Provide the [X, Y] coordinate of the cell's center where the given text is located.  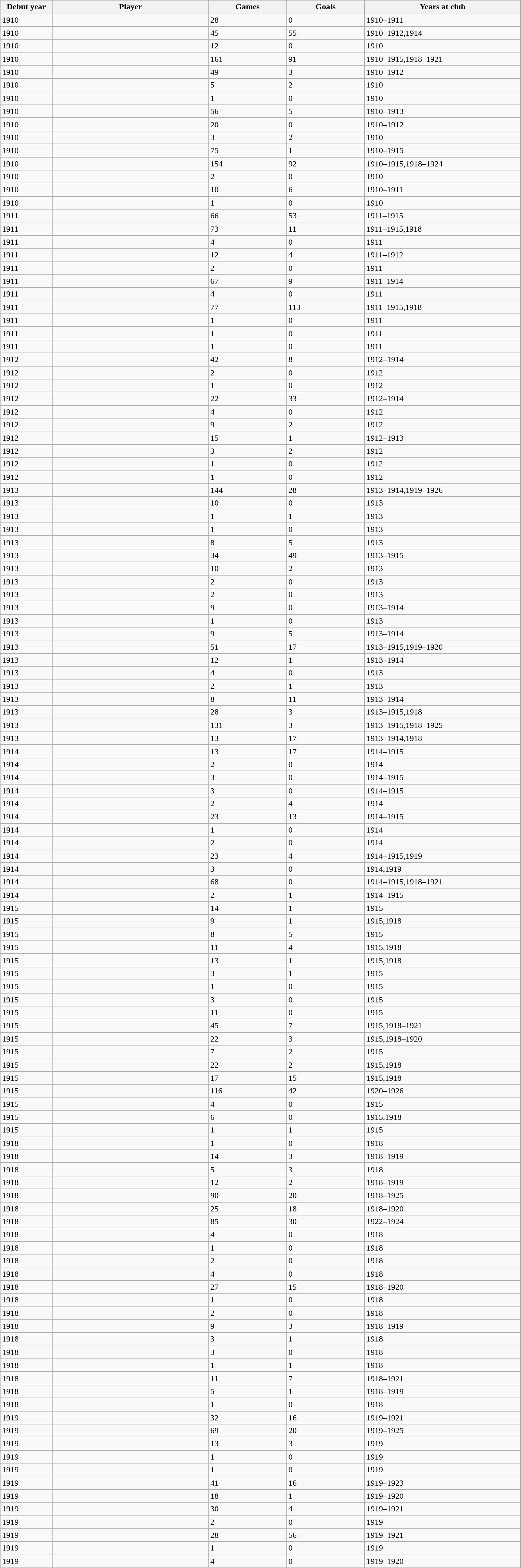
1913–1915,1918 [442, 712]
1919–1925 [442, 1431]
1918–1925 [442, 1195]
1910–1912,1914 [442, 33]
1913–1914,1918 [442, 738]
51 [247, 647]
68 [247, 882]
1919–1923 [442, 1483]
1914,1919 [442, 869]
113 [326, 307]
1913–1915,1918–1925 [442, 725]
92 [326, 164]
1911–1914 [442, 281]
1914–1915,1918–1921 [442, 882]
144 [247, 490]
1918–1921 [442, 1378]
32 [247, 1418]
1915,1918–1920 [442, 1039]
73 [247, 229]
1911–1915 [442, 216]
1914–1915,1919 [442, 856]
1913–1915,1919–1920 [442, 647]
1910–1915,1918–1924 [442, 164]
69 [247, 1431]
1910–1913 [442, 111]
154 [247, 164]
33 [326, 399]
Games [247, 7]
66 [247, 216]
1911–1912 [442, 255]
90 [247, 1195]
1910–1915 [442, 150]
75 [247, 150]
Debut year [26, 7]
67 [247, 281]
1915,1918–1921 [442, 1026]
161 [247, 59]
131 [247, 725]
1913–1915 [442, 555]
27 [247, 1287]
Goals [326, 7]
1913–1914,1919–1926 [442, 490]
Years at club [442, 7]
1912–1913 [442, 438]
1922–1924 [442, 1222]
116 [247, 1091]
85 [247, 1222]
34 [247, 555]
25 [247, 1208]
1920–1926 [442, 1091]
41 [247, 1483]
1910–1915,1918–1921 [442, 59]
55 [326, 33]
91 [326, 59]
53 [326, 216]
77 [247, 307]
Player [131, 7]
